Find where the given text appears and provide that cell's center as (X, Y) coordinate. 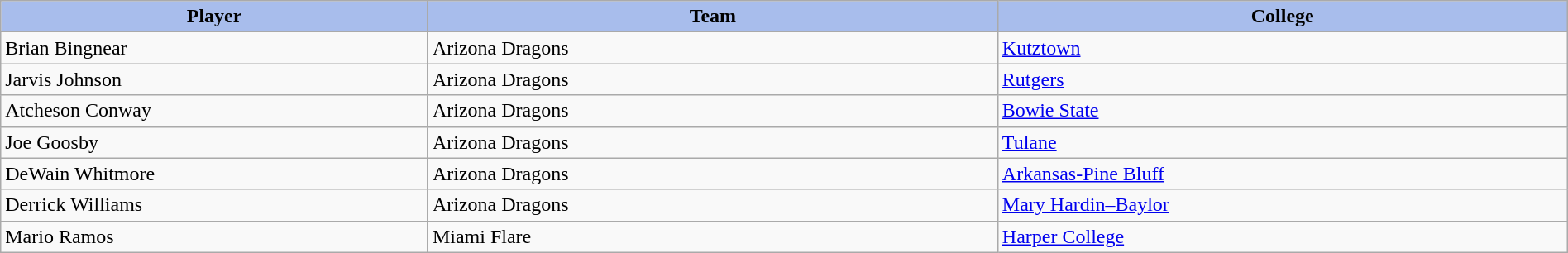
Mario Ramos (215, 236)
Arkansas-Pine Bluff (1282, 174)
DeWain Whitmore (215, 174)
Atcheson Conway (215, 111)
Joe Goosby (215, 142)
Bowie State (1282, 111)
Rutgers (1282, 79)
Kutztown (1282, 48)
Player (215, 17)
College (1282, 17)
Harper College (1282, 236)
Miami Flare (713, 236)
Jarvis Johnson (215, 79)
Derrick Williams (215, 205)
Mary Hardin–Baylor (1282, 205)
Brian Bingnear (215, 48)
Team (713, 17)
Tulane (1282, 142)
